Search for the cell housing the specified text and yield its (X, Y) center coordinate. 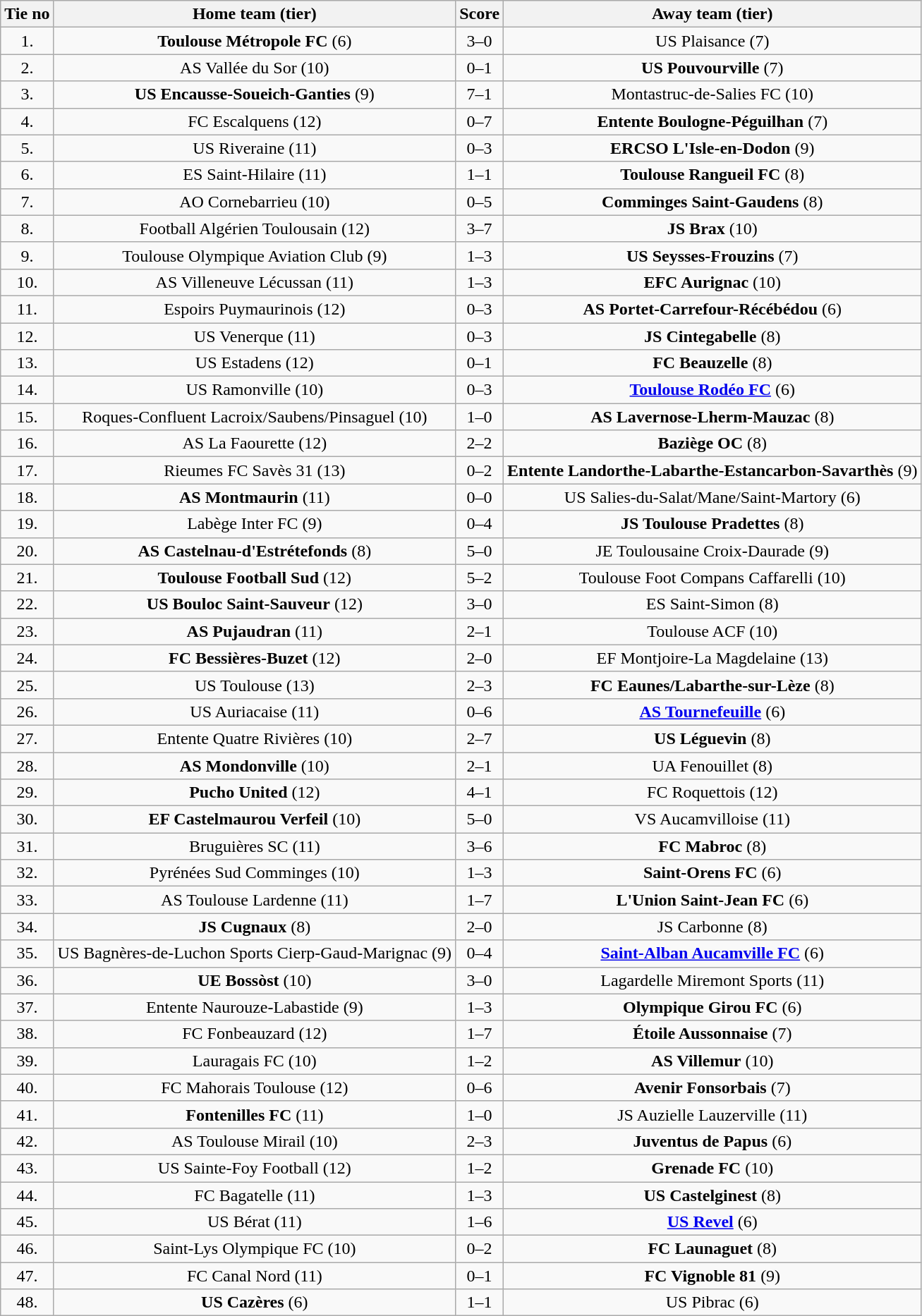
FC Eaunes/Labarthe-sur-Lèze (8) (712, 685)
0–0 (480, 497)
FC Escalquens (12) (255, 121)
US Encausse-Soueich-Ganties (9) (255, 95)
US Bouloc Saint-Sauveur (12) (255, 604)
26. (27, 712)
JS Cugnaux (8) (255, 927)
30. (27, 820)
US Léguevin (8) (712, 738)
43. (27, 1168)
US Riveraine (11) (255, 148)
AS Toulouse Lardenne (11) (255, 900)
Lagardelle Miremont Sports (11) (712, 980)
48. (27, 1303)
8. (27, 229)
18. (27, 497)
VS Aucamvilloise (11) (712, 820)
46. (27, 1249)
5–2 (480, 578)
US Castelginest (8) (712, 1195)
22. (27, 604)
Toulouse Olympique Aviation Club (9) (255, 255)
JE Toulousaine Croix-Daurade (9) (712, 551)
0–5 (480, 202)
16. (27, 444)
17. (27, 470)
US Ramonville (10) (255, 390)
7. (27, 202)
Fontenilles FC (11) (255, 1114)
2. (27, 68)
Juventus de Papus (6) (712, 1141)
EF Montjoire-La Magdelaine (13) (712, 658)
27. (27, 738)
US Pouvourville (7) (712, 68)
31. (27, 846)
AS Villeneuve Lécussan (11) (255, 282)
1. (27, 41)
Home team (tier) (255, 14)
US Estadens (12) (255, 363)
34. (27, 927)
JS Carbonne (8) (712, 927)
36. (27, 980)
FC Roquettois (12) (712, 793)
ES Saint-Hilaire (11) (255, 175)
FC Canal Nord (11) (255, 1276)
23. (27, 631)
Labège Inter FC (9) (255, 524)
32. (27, 873)
JS Brax (10) (712, 229)
Lauragais FC (10) (255, 1061)
AS Mondonville (10) (255, 765)
US Seysses-Frouzins (7) (712, 255)
5. (27, 148)
39. (27, 1061)
0–7 (480, 121)
FC Vignoble 81 (9) (712, 1276)
L'Union Saint-Jean FC (6) (712, 900)
US Sainte-Foy Football (12) (255, 1168)
US Salies-du-Salat/Mane/Saint-Martory (6) (712, 497)
Olympique Girou FC (6) (712, 1007)
40. (27, 1087)
33. (27, 900)
47. (27, 1276)
Away team (tier) (712, 14)
Espoirs Puymaurinois (12) (255, 309)
Toulouse Rangueil FC (8) (712, 175)
41. (27, 1114)
Entente Quatre Rivières (10) (255, 738)
FC Mahorais Toulouse (12) (255, 1087)
38. (27, 1034)
13. (27, 363)
Comminges Saint-Gaudens (8) (712, 202)
3–7 (480, 229)
2–2 (480, 444)
Baziège OC (8) (712, 444)
Football Algérien Toulousain (12) (255, 229)
Pucho United (12) (255, 793)
2–7 (480, 738)
24. (27, 658)
Entente Landorthe-Labarthe-Estancarbon-Savarthès (9) (712, 470)
12. (27, 336)
AS Portet-Carrefour-Récébédou (6) (712, 309)
Toulouse Rodéo FC (6) (712, 390)
ERCSO L'Isle-en-Dodon (9) (712, 148)
Saint-Orens FC (6) (712, 873)
AS La Faourette (12) (255, 444)
FC Bessières-Buzet (12) (255, 658)
EFC Aurignac (10) (712, 282)
FC Mabroc (8) (712, 846)
29. (27, 793)
45. (27, 1222)
21. (27, 578)
Grenade FC (10) (712, 1168)
Toulouse ACF (10) (712, 631)
9. (27, 255)
US Plaisance (7) (712, 41)
Saint-Alban Aucamville FC (6) (712, 954)
1–6 (480, 1222)
EF Castelmaurou Verfeil (10) (255, 820)
Entente Boulogne-Péguilhan (7) (712, 121)
11. (27, 309)
FC Fonbeauzard (12) (255, 1034)
US Bagnères-de-Luchon Sports Cierp-Gaud-Marignac (9) (255, 954)
28. (27, 765)
US Cazères (6) (255, 1303)
UE Bossòst (10) (255, 980)
35. (27, 954)
14. (27, 390)
3–6 (480, 846)
42. (27, 1141)
AS Pujaudran (11) (255, 631)
20. (27, 551)
Avenir Fonsorbais (7) (712, 1087)
JS Cintegabelle (8) (712, 336)
FC Bagatelle (11) (255, 1195)
15. (27, 417)
Toulouse Métropole FC (6) (255, 41)
25. (27, 685)
Étoile Aussonnaise (7) (712, 1034)
AS Lavernose-Lherm-Mauzac (8) (712, 417)
AS Castelnau-d'Estrétefonds (8) (255, 551)
44. (27, 1195)
FC Beauzelle (8) (712, 363)
US Pibrac (6) (712, 1303)
Toulouse Football Sud (12) (255, 578)
3. (27, 95)
ES Saint-Simon (8) (712, 604)
Entente Naurouze-Labastide (9) (255, 1007)
Bruguières SC (11) (255, 846)
Saint-Lys Olympique FC (10) (255, 1249)
US Venerque (11) (255, 336)
US Bérat (11) (255, 1222)
JS Toulouse Pradettes (8) (712, 524)
Toulouse Foot Compans Caffarelli (10) (712, 578)
19. (27, 524)
Tie no (27, 14)
7–1 (480, 95)
Rieumes FC Savès 31 (13) (255, 470)
Roques-Confluent Lacroix/Saubens/Pinsaguel (10) (255, 417)
FC Launaguet (8) (712, 1249)
AS Toulouse Mirail (10) (255, 1141)
Montastruc-de-Salies FC (10) (712, 95)
US Revel (6) (712, 1222)
AS Tournefeuille (6) (712, 712)
US Auriacaise (11) (255, 712)
JS Auzielle Lauzerville (11) (712, 1114)
US Toulouse (13) (255, 685)
UA Fenouillet (8) (712, 765)
4. (27, 121)
37. (27, 1007)
4–1 (480, 793)
10. (27, 282)
AS Vallée du Sor (10) (255, 68)
Score (480, 14)
AO Cornebarrieu (10) (255, 202)
6. (27, 175)
Pyrénées Sud Comminges (10) (255, 873)
AS Montmaurin (11) (255, 497)
AS Villemur (10) (712, 1061)
